Provide the [X, Y] coordinate of the cell's center where the given text is located.  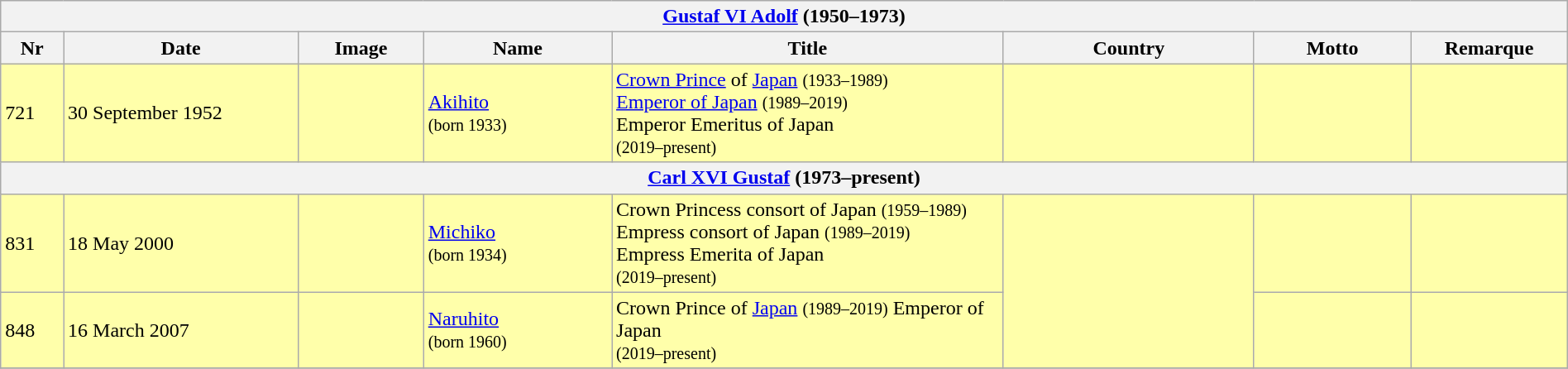
848 [32, 330]
721 [32, 113]
Gustaf VI Adolf (1950–1973) [784, 17]
Nr [32, 48]
Crown Prince of Japan (1933–1989)Emperor of Japan (1989–2019)Emperor Emeritus of Japan(2019–present) [808, 113]
16 March 2007 [181, 330]
Akihito(born 1933) [518, 113]
Carl XVI Gustaf (1973–present) [784, 178]
Date [181, 48]
Country [1128, 48]
30 September 1952 [181, 113]
Title [808, 48]
Motto [1331, 48]
Naruhito(born 1960) [518, 330]
Michiko(born 1934) [518, 243]
Crown Princess consort of Japan (1959–1989)Empress consort of Japan (1989–2019)Empress Emerita of Japan(2019–present) [808, 243]
Name [518, 48]
Image [361, 48]
Crown Prince of Japan (1989–2019) Emperor of Japan(2019–present) [808, 330]
831 [32, 243]
18 May 2000 [181, 243]
Remarque [1489, 48]
